Find where the given text appears and provide that cell's center as (X, Y) coordinate. 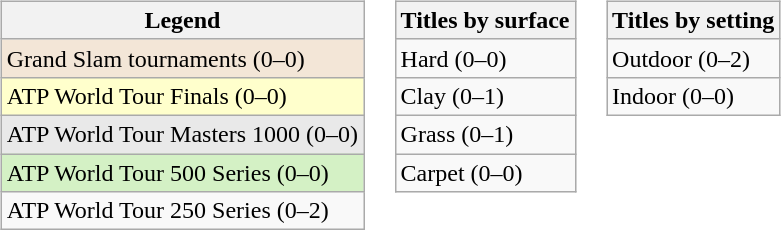
Outdoor (0–2) (694, 58)
Titles by setting (694, 20)
ATP World Tour Masters 1000 (0–0) (182, 134)
Titles by surface (485, 20)
Clay (0–1) (485, 96)
Hard (0–0) (485, 58)
Grass (0–1) (485, 134)
Indoor (0–0) (694, 96)
Legend (182, 20)
ATP World Tour 250 Series (0–2) (182, 211)
Carpet (0–0) (485, 173)
ATP World Tour Finals (0–0) (182, 96)
ATP World Tour 500 Series (0–0) (182, 173)
Grand Slam tournaments (0–0) (182, 58)
